Locate the cell with the specified text and output its (x, y) center coordinate. 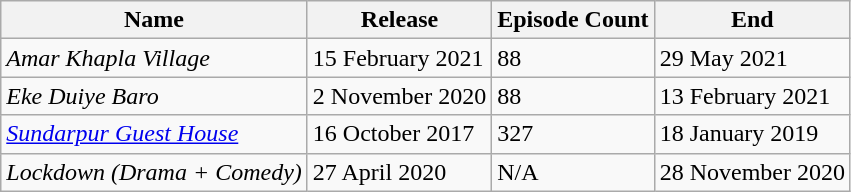
28 November 2020 (752, 172)
Release (399, 20)
13 February 2021 (752, 96)
327 (573, 134)
N/A (573, 172)
Episode Count (573, 20)
27 April 2020 (399, 172)
2 November 2020 (399, 96)
Name (154, 20)
End (752, 20)
29 May 2021 (752, 58)
18 January 2019 (752, 134)
16 October 2017 (399, 134)
Amar Khapla Village (154, 58)
Eke Duiye Baro (154, 96)
Sundarpur Guest House (154, 134)
15 February 2021 (399, 58)
Lockdown (Drama + Comedy) (154, 172)
